Provide the [X, Y] coordinate of the cell's center where the given text is located.  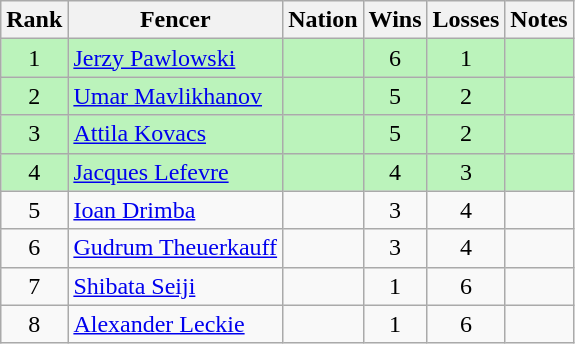
7 [34, 286]
Wins [395, 20]
Umar Mavlikhanov [176, 96]
Gudrum Theuerkauff [176, 248]
Jacques Lefevre [176, 172]
Nation [323, 20]
Notes [539, 20]
Jerzy Pawlowski [176, 58]
Ioan Drimba [176, 210]
8 [34, 324]
Rank [34, 20]
Alexander Leckie [176, 324]
Fencer [176, 20]
Losses [466, 20]
Shibata Seiji [176, 286]
Attila Kovacs [176, 134]
